Locate the cell with the specified text and output its (x, y) center coordinate. 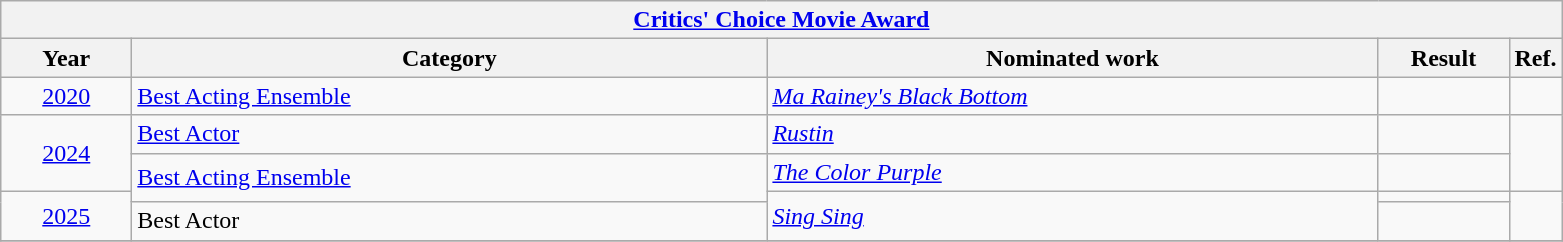
Nominated work (1072, 58)
Year (66, 58)
2024 (66, 153)
Result (1444, 58)
Rustin (1072, 134)
2020 (66, 96)
Sing Sing (1072, 216)
Critics' Choice Movie Award (782, 20)
Ma Rainey's Black Bottom (1072, 96)
Category (450, 58)
2025 (66, 216)
The Color Purple (1072, 172)
Ref. (1536, 58)
